Determine the [x, y] coordinate at the center of the cell enclosing the given text.  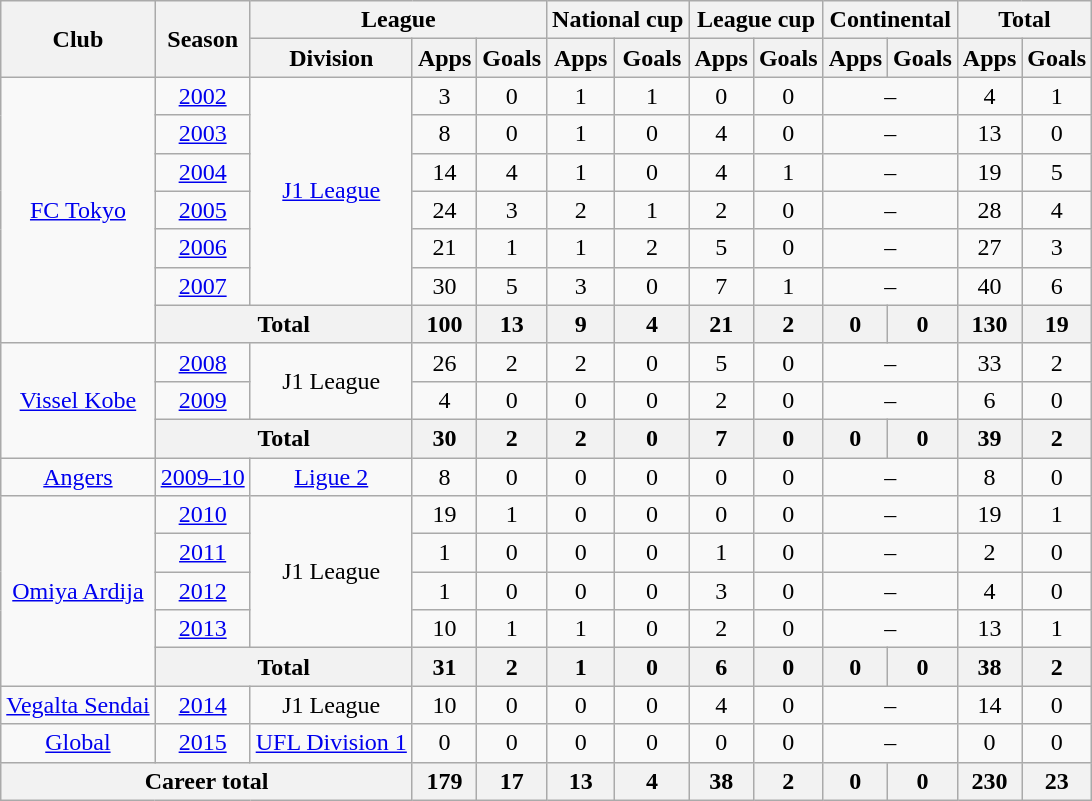
230 [989, 781]
26 [444, 362]
2011 [202, 553]
27 [989, 248]
130 [989, 324]
28 [989, 210]
33 [989, 362]
National cup [618, 20]
Global [78, 743]
League [398, 20]
40 [989, 286]
Club [78, 39]
UFL Division 1 [331, 743]
Season [202, 39]
2008 [202, 362]
100 [444, 324]
FC Tokyo [78, 210]
Career total [207, 781]
23 [1057, 781]
2014 [202, 705]
Vissel Kobe [78, 400]
2006 [202, 248]
24 [444, 210]
2005 [202, 210]
2003 [202, 134]
Continental [890, 20]
2004 [202, 172]
2007 [202, 286]
League cup [756, 20]
2009 [202, 400]
31 [444, 667]
2002 [202, 96]
Omiya Ardija [78, 591]
Division [331, 58]
2013 [202, 629]
39 [989, 438]
2010 [202, 515]
179 [444, 781]
Angers [78, 477]
9 [581, 324]
17 [512, 781]
2012 [202, 591]
2015 [202, 743]
Ligue 2 [331, 477]
2009–10 [202, 477]
Vegalta Sendai [78, 705]
